Find where the given text appears and provide that cell's center as (x, y) coordinate. 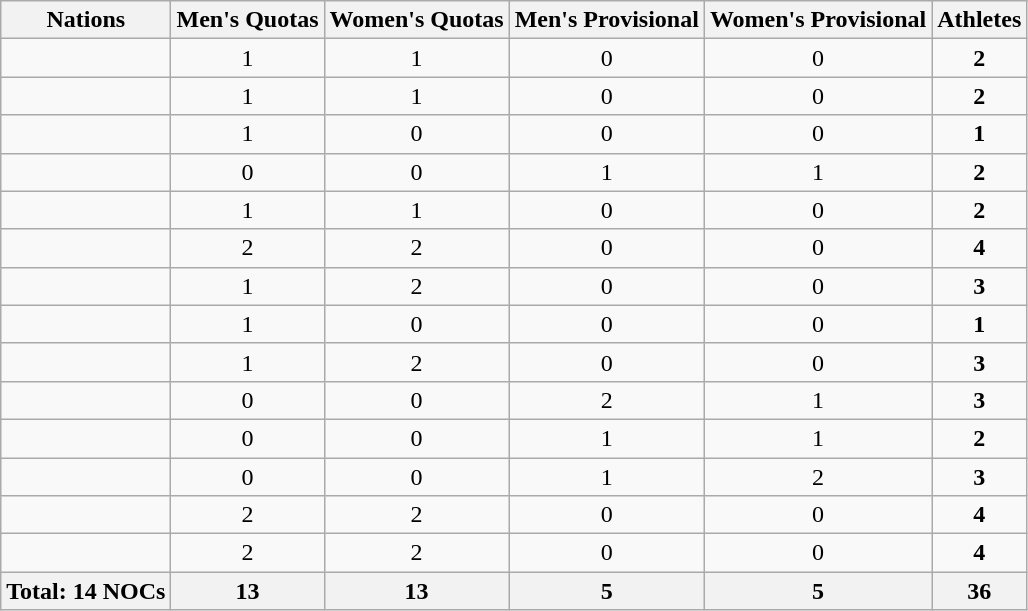
Athletes (980, 20)
36 (980, 591)
Women's Quotas (416, 20)
Men's Provisional (606, 20)
Women's Provisional (818, 20)
Total: 14 NOCs (86, 591)
Men's Quotas (248, 20)
Nations (86, 20)
